Locate the cell with the specified text and output its (X, Y) center coordinate. 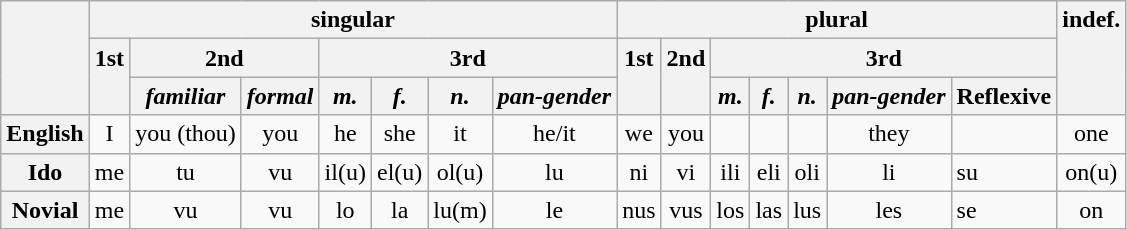
indef. (1092, 58)
ili (730, 172)
il(u) (345, 172)
eli (769, 172)
plural (837, 20)
los (730, 210)
la (399, 210)
les (889, 210)
Reflexive (1004, 96)
I (109, 134)
tu (186, 172)
we (639, 134)
on (1092, 210)
se (1004, 210)
lus (808, 210)
li (889, 172)
vi (686, 172)
she (399, 134)
vus (686, 210)
familiar (186, 96)
he (345, 134)
Novial (45, 210)
you (thou) (186, 134)
he/it (554, 134)
oli (808, 172)
on(u) (1092, 172)
lu (554, 172)
English (45, 134)
le (554, 210)
formal (280, 96)
lo (345, 210)
su (1004, 172)
Ido (45, 172)
el(u) (399, 172)
they (889, 134)
ol(u) (460, 172)
lu(m) (460, 210)
nus (639, 210)
ni (639, 172)
las (769, 210)
one (1092, 134)
singular (352, 20)
it (460, 134)
